Identify which cell holds the provided text, then report its [x, y] central coordinate. 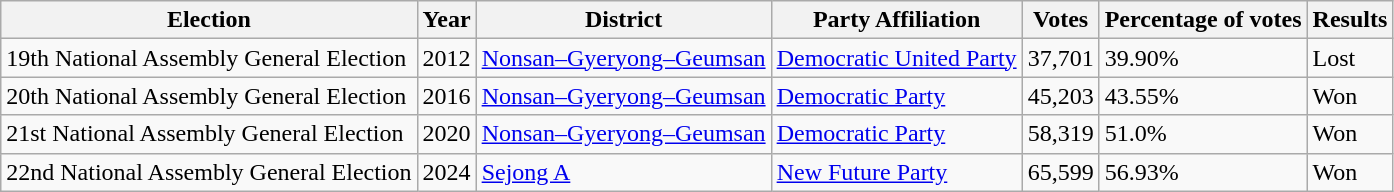
Party Affiliation [896, 20]
2020 [446, 134]
51.0% [1203, 134]
19th National Assembly General Election [209, 58]
2016 [446, 96]
Lost [1350, 58]
43.55% [1203, 96]
22nd National Assembly General Election [209, 172]
21st National Assembly General Election [209, 134]
2024 [446, 172]
Year [446, 20]
Democratic United Party [896, 58]
39.90% [1203, 58]
Election [209, 20]
Sejong A [624, 172]
New Future Party [896, 172]
Percentage of votes [1203, 20]
58,319 [1060, 134]
20th National Assembly General Election [209, 96]
56.93% [1203, 172]
District [624, 20]
Results [1350, 20]
37,701 [1060, 58]
Votes [1060, 20]
65,599 [1060, 172]
2012 [446, 58]
45,203 [1060, 96]
